Detect which cell encompasses the target text, then output its (X, Y) center coordinate. 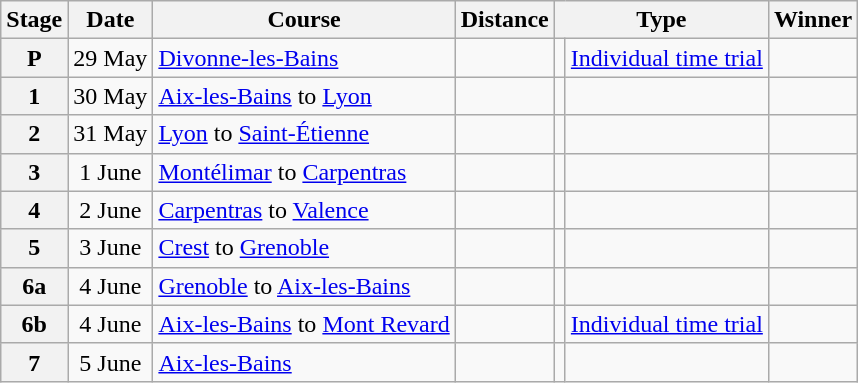
Montélimar to Carpentras (304, 172)
2 June (110, 210)
7 (34, 362)
Date (110, 20)
P (34, 58)
Aix-les-Bains to Lyon (304, 96)
5 June (110, 362)
Type (661, 20)
3 June (110, 248)
30 May (110, 96)
6b (34, 324)
Course (304, 20)
2 (34, 134)
Carpentras to Valence (304, 210)
Lyon to Saint-Étienne (304, 134)
Winner (812, 20)
29 May (110, 58)
5 (34, 248)
3 (34, 172)
Aix-les-Bains to Mont Revard (304, 324)
Stage (34, 20)
Grenoble to Aix-les-Bains (304, 286)
Divonne-les-Bains (304, 58)
Distance (504, 20)
4 (34, 210)
1 June (110, 172)
Aix-les-Bains (304, 362)
Crest to Grenoble (304, 248)
1 (34, 96)
6a (34, 286)
31 May (110, 134)
